Search for the cell housing the specified text and yield its [X, Y] center coordinate. 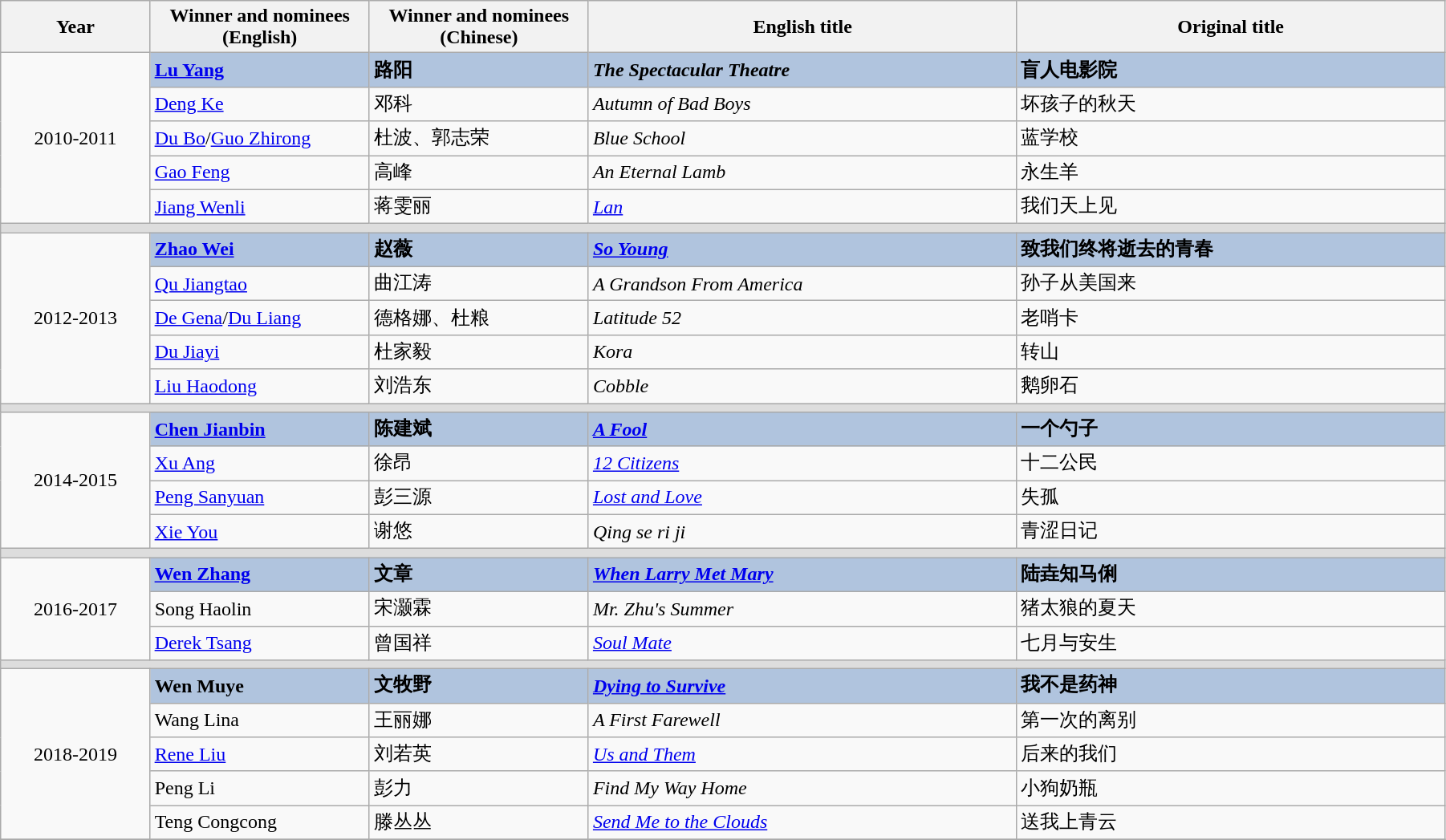
十二公民 [1231, 464]
第一次的离别 [1231, 720]
Winner and nominees(English) [260, 27]
When Larry Met Mary [802, 574]
English title [802, 27]
Latitude 52 [802, 318]
Teng Congcong [260, 823]
Song Haolin [260, 608]
Qu Jiangtao [260, 284]
Xie You [260, 531]
Kora [802, 351]
Wang Lina [260, 720]
Rene Liu [260, 754]
杜波、郭志荣 [478, 138]
Qing se ri ji [802, 531]
失孤 [1231, 497]
2010-2011 [75, 138]
Chen Jianbin [260, 430]
Peng Sanyuan [260, 497]
2014-2015 [75, 481]
德格娜、杜粮 [478, 318]
Winner and nominees(Chinese) [478, 27]
陆垚知马俐 [1231, 574]
我不是药神 [1231, 687]
Peng Li [260, 788]
刘浩东 [478, 387]
Gao Feng [260, 173]
Cobble [802, 387]
Jiang Wenli [260, 207]
Lost and Love [802, 497]
Du Bo/Guo Zhirong [260, 138]
老哨卡 [1231, 318]
彭三源 [478, 497]
A Grandson From America [802, 284]
So Young [802, 250]
小狗奶瓶 [1231, 788]
2012-2013 [75, 318]
谢悠 [478, 531]
杜家毅 [478, 351]
我们天上见 [1231, 207]
坏孩子的秋天 [1231, 104]
Du Jiayi [260, 351]
Lan [802, 207]
赵薇 [478, 250]
2016-2017 [75, 609]
曾国祥 [478, 643]
七月与安生 [1231, 643]
Year [75, 27]
一个勺子 [1231, 430]
致我们终将逝去的青春 [1231, 250]
An Eternal Lamb [802, 173]
鹅卵石 [1231, 387]
Xu Ang [260, 464]
宋灏霖 [478, 608]
青涩日记 [1231, 531]
永生羊 [1231, 173]
盲人电影院 [1231, 71]
Mr. Zhu's Summer [802, 608]
The Spectacular Theatre [802, 71]
Soul Mate [802, 643]
滕丛丛 [478, 823]
路阳 [478, 71]
Lu Yang [260, 71]
刘若英 [478, 754]
猪太狼的夏天 [1231, 608]
彭力 [478, 788]
Liu Haodong [260, 387]
Autumn of Bad Boys [802, 104]
蓝学校 [1231, 138]
Blue School [802, 138]
文章 [478, 574]
王丽娜 [478, 720]
A First Farewell [802, 720]
徐昂 [478, 464]
Send Me to the Clouds [802, 823]
送我上青云 [1231, 823]
转山 [1231, 351]
Zhao Wei [260, 250]
Wen Zhang [260, 574]
蒋雯丽 [478, 207]
Us and Them [802, 754]
Derek Tsang [260, 643]
A Fool [802, 430]
文牧野 [478, 687]
陈建斌 [478, 430]
邓科 [478, 104]
高峰 [478, 173]
孙子从美国来 [1231, 284]
12 Citizens [802, 464]
De Gena/Du Liang [260, 318]
Find My Way Home [802, 788]
2018-2019 [75, 754]
Original title [1231, 27]
Dying to Survive [802, 687]
曲江涛 [478, 284]
后来的我们 [1231, 754]
Deng Ke [260, 104]
Wen Muye [260, 687]
